Scan for the cell matching the given text and deliver its [X, Y] coordinate at center. 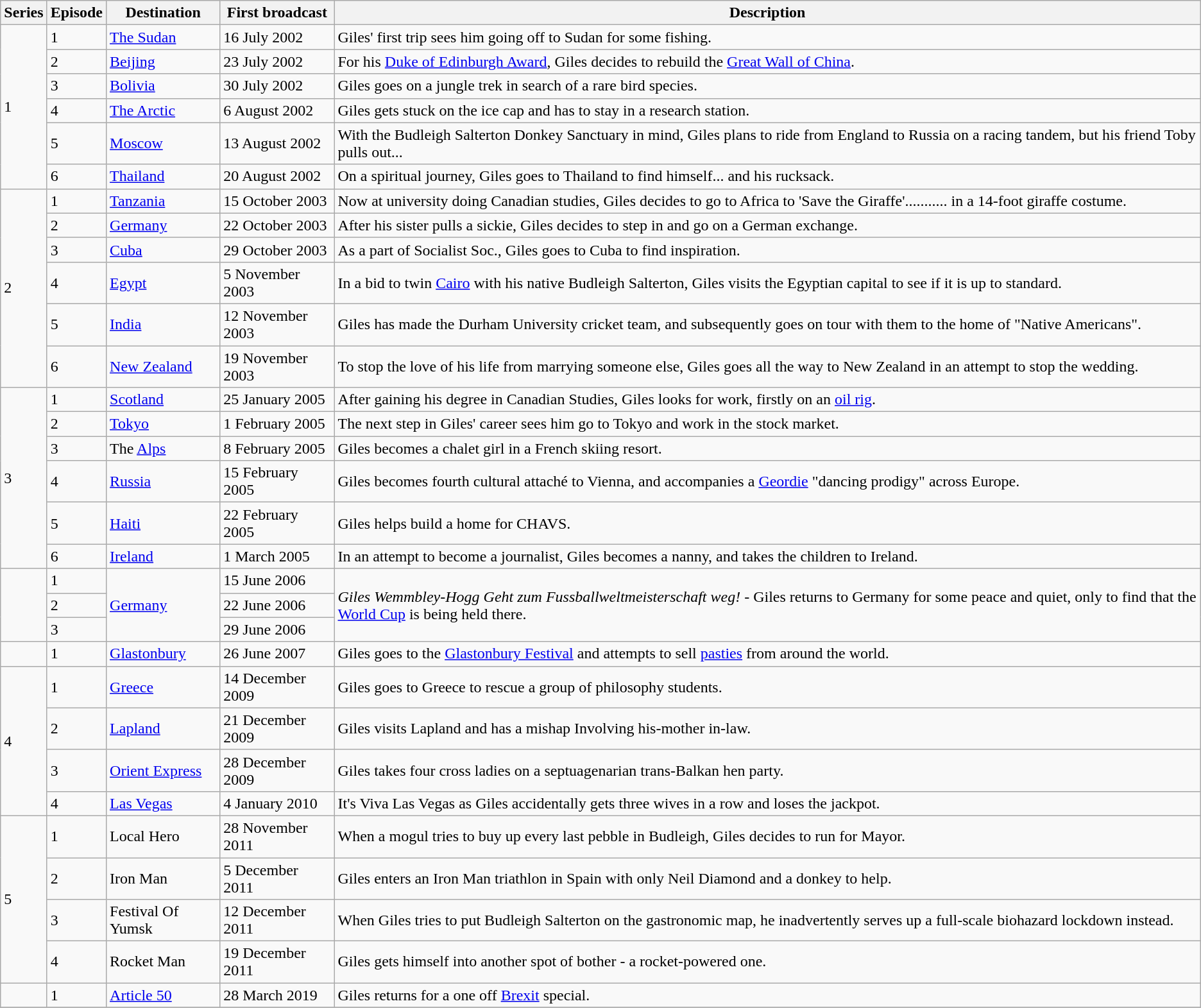
Festival Of Yumsk [163, 920]
Rocket Man [163, 962]
Giles helps build a home for CHAVS. [767, 524]
Egypt [163, 282]
The Sudan [163, 37]
The Alps [163, 448]
The Arctic [163, 110]
12 December 2011 [277, 920]
20 August 2002 [277, 176]
1 February 2005 [277, 424]
23 July 2002 [277, 62]
When a mogul tries to buy up every last pebble in Budleigh, Giles decides to run for Mayor. [767, 837]
The next step in Giles' career sees him go to Tokyo and work in the stock market. [767, 424]
Giles' first trip sees him going off to Sudan for some fishing. [767, 37]
5 December 2011 [277, 878]
When Giles tries to put Budleigh Salterton on the gastronomic map, he inadvertently serves up a full-scale biohazard lockdown instead. [767, 920]
To stop the love of his life from marrying someone else, Giles goes all the way to New Zealand in an attempt to stop the wedding. [767, 366]
Cuba [163, 250]
Giles has made the Durham University cricket team, and subsequently goes on tour with them to the home of "Native Americans". [767, 325]
5 November 2003 [277, 282]
Description [767, 13]
For his Duke of Edinburgh Award, Giles decides to rebuild the Great Wall of China. [767, 62]
Giles returns for a one off Brexit special. [767, 995]
Giles visits Lapland and has a mishap Involving his-mother in-law. [767, 729]
16 July 2002 [277, 37]
Series [24, 13]
Bolivia [163, 86]
Giles enters an Iron Man triathlon in Spain with only Neil Diamond and a donkey to help. [767, 878]
29 June 2006 [277, 629]
15 February 2005 [277, 481]
Beijing [163, 62]
Article 50 [163, 995]
22 June 2006 [277, 605]
12 November 2003 [277, 325]
Giles goes on a jungle trek in search of a rare bird species. [767, 86]
Giles becomes a chalet girl in a French skiing resort. [767, 448]
28 March 2019 [277, 995]
In an attempt to become a journalist, Giles becomes a nanny, and takes the children to Ireland. [767, 556]
1 March 2005 [277, 556]
Now at university doing Canadian studies, Giles decides to go to Africa to 'Save the Giraffe'........... in a 14-foot giraffe costume. [767, 201]
With the Budleigh Salterton Donkey Sanctuary in mind, Giles plans to ride from England to Russia on a racing tandem, but his friend Toby pulls out... [767, 144]
14 December 2009 [277, 687]
Greece [163, 687]
India [163, 325]
19 November 2003 [277, 366]
15 October 2003 [277, 201]
Lapland [163, 729]
6 August 2002 [277, 110]
Giles gets stuck on the ice cap and has to stay in a research station. [767, 110]
Orient Express [163, 770]
Giles goes to Greece to rescue a group of philosophy students. [767, 687]
Glastonbury [163, 654]
8 February 2005 [277, 448]
19 December 2011 [277, 962]
28 November 2011 [277, 837]
4 January 2010 [277, 803]
Iron Man [163, 878]
22 February 2005 [277, 524]
Moscow [163, 144]
It's Viva Las Vegas as Giles accidentally gets three wives in a row and loses the jackpot. [767, 803]
Giles goes to the Glastonbury Festival and attempts to sell pasties from around the world. [767, 654]
Local Hero [163, 837]
Haiti [163, 524]
Ireland [163, 556]
25 January 2005 [277, 400]
Episode [76, 13]
New Zealand [163, 366]
Russia [163, 481]
Las Vegas [163, 803]
Giles takes four cross ladies on a septuagenarian trans-Balkan hen party. [767, 770]
30 July 2002 [277, 86]
15 June 2006 [277, 581]
Scotland [163, 400]
Giles becomes fourth cultural attaché to Vienna, and accompanies a Geordie "dancing prodigy" across Europe. [767, 481]
On a spiritual journey, Giles goes to Thailand to find himself... and his rucksack. [767, 176]
Tokyo [163, 424]
Thailand [163, 176]
26 June 2007 [277, 654]
First broadcast [277, 13]
After gaining his degree in Canadian Studies, Giles looks for work, firstly on an oil rig. [767, 400]
22 October 2003 [277, 225]
Tanzania [163, 201]
21 December 2009 [277, 729]
Giles gets himself into another spot of bother - a rocket-powered one. [767, 962]
13 August 2002 [277, 144]
Destination [163, 13]
In a bid to twin Cairo with his native Budleigh Salterton, Giles visits the Egyptian capital to see if it is up to standard. [767, 282]
After his sister pulls a sickie, Giles decides to step in and go on a German exchange. [767, 225]
29 October 2003 [277, 250]
As a part of Socialist Soc., Giles goes to Cuba to find inspiration. [767, 250]
28 December 2009 [277, 770]
